Find where the given text appears and provide that cell's center as (x, y) coordinate. 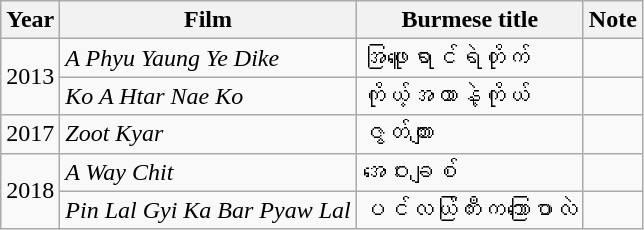
ပင်လယ်ကြီးကဘာပြောလဲ (470, 210)
A Way Chit (208, 172)
Film (208, 20)
ဇွတ်ကျား (470, 134)
2017 (30, 134)
Ko A Htar Nae Ko (208, 96)
A Phyu Yaung Ye Dike (208, 58)
Zoot Kyar (208, 134)
အဝေးချစ် (470, 172)
Burmese title (470, 20)
Pin Lal Gyi Ka Bar Pyaw Lal (208, 210)
အဖြူရောင်ရဲတိုက် (470, 58)
Note (612, 20)
ကိုယ့်အထာနဲ့ကိုယ် (470, 96)
Year (30, 20)
2013 (30, 77)
2018 (30, 191)
